Pinpoint the cell where the given text exists, returning its (x, y) midpoint coordinate. 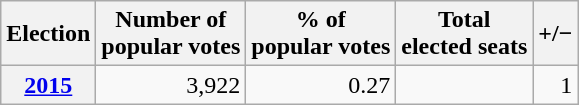
Totalelected seats (464, 34)
+/− (556, 34)
0.27 (321, 85)
2015 (48, 85)
3,922 (171, 85)
Number ofpopular votes (171, 34)
Election (48, 34)
% ofpopular votes (321, 34)
1 (556, 85)
